Determine the (X, Y) coordinate at the center of the cell enclosing the given text.  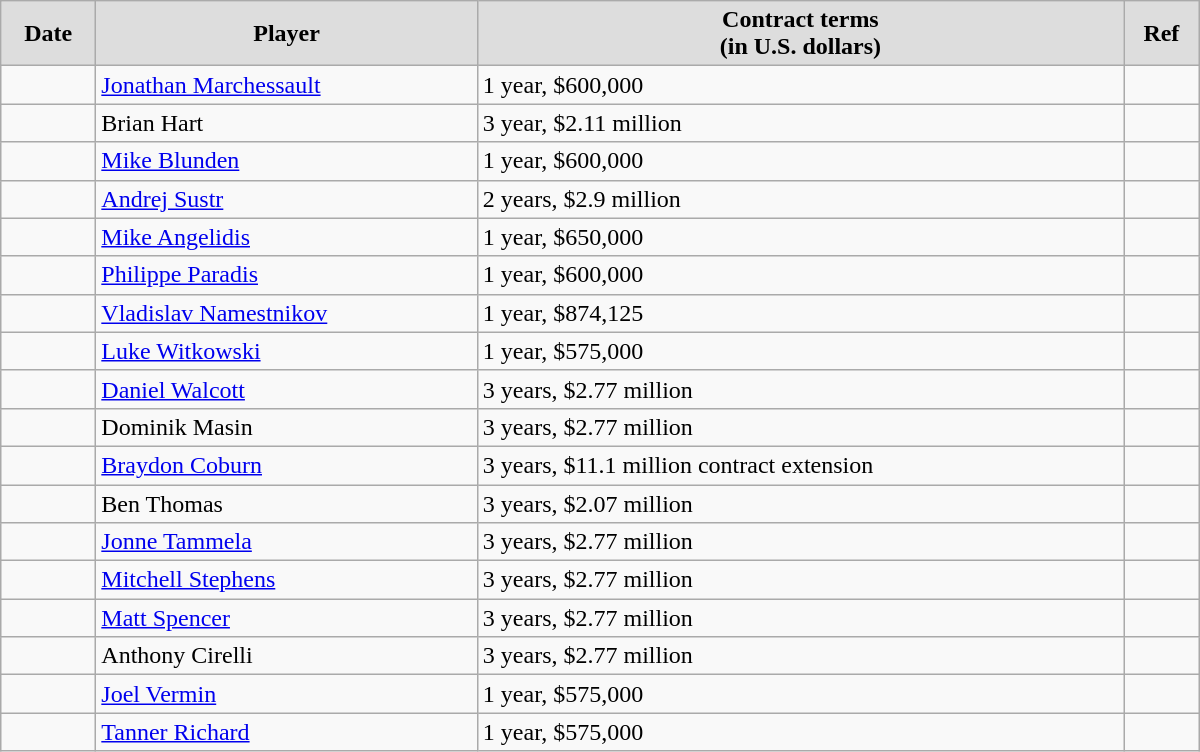
3 year, $2.11 million (800, 123)
Dominik Masin (287, 427)
Braydon Coburn (287, 465)
1 year, $650,000 (800, 237)
Jonne Tammela (287, 542)
Philippe Paradis (287, 275)
Daniel Walcott (287, 389)
Mike Angelidis (287, 237)
Tanner Richard (287, 732)
Luke Witkowski (287, 351)
2 years, $2.9 million (800, 199)
Brian Hart (287, 123)
Mitchell Stephens (287, 580)
Date (48, 34)
Anthony Cirelli (287, 656)
Joel Vermin (287, 694)
Vladislav Namestnikov (287, 313)
Ben Thomas (287, 503)
3 years, $2.07 million (800, 503)
Player (287, 34)
Andrej Sustr (287, 199)
1 year, $874,125 (800, 313)
3 years, $11.1 million contract extension (800, 465)
Jonathan Marchessault (287, 85)
Matt Spencer (287, 618)
Mike Blunden (287, 161)
Ref (1162, 34)
Contract terms(in U.S. dollars) (800, 34)
